Return the (X, Y) coordinate for the center point of the cell that contains the specified text.  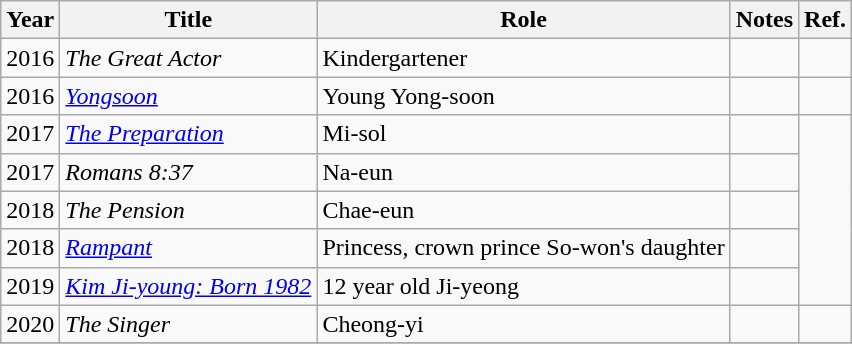
Chae-eun (524, 210)
2019 (30, 286)
Yongsoon (188, 96)
Ref. (826, 20)
The Preparation (188, 134)
Na-eun (524, 172)
Rampant (188, 248)
Princess, crown prince So-won's daughter (524, 248)
Notes (764, 20)
12 year old Ji-yeong (524, 286)
Kindergartener (524, 58)
Kim Ji-young: Born 1982 (188, 286)
Young Yong-soon (524, 96)
2020 (30, 324)
The Singer (188, 324)
The Great Actor (188, 58)
Mi-sol (524, 134)
Romans 8:37 (188, 172)
Cheong-yi (524, 324)
Title (188, 20)
Year (30, 20)
The Pension (188, 210)
Role (524, 20)
